Detect which cell encompasses the target text, then output its (x, y) center coordinate. 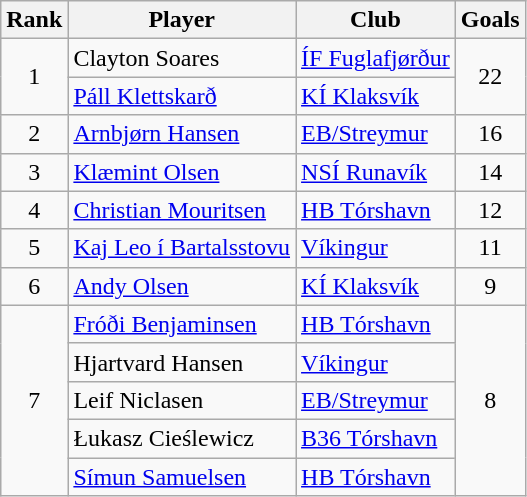
Club (376, 20)
Goals (490, 20)
22 (490, 77)
Łukasz Cieślewicz (182, 438)
Arnbjørn Hansen (182, 134)
Player (182, 20)
Páll Klettskarð (182, 96)
Símun Samuelsen (182, 477)
16 (490, 134)
Kaj Leo í Bartalsstovu (182, 248)
3 (34, 172)
12 (490, 210)
14 (490, 172)
11 (490, 248)
Andy Olsen (182, 286)
Klæmint Olsen (182, 172)
NSÍ Runavík (376, 172)
4 (34, 210)
ÍF Fuglafjørður (376, 58)
6 (34, 286)
8 (490, 400)
9 (490, 286)
Christian Mouritsen (182, 210)
Clayton Soares (182, 58)
Leif Niclasen (182, 400)
5 (34, 248)
7 (34, 400)
Hjartvard Hansen (182, 362)
B36 Tórshavn (376, 438)
1 (34, 77)
2 (34, 134)
Rank (34, 20)
Fróði Benjaminsen (182, 324)
